Output the [X, Y] coordinate of the center of the cell containing the given text.  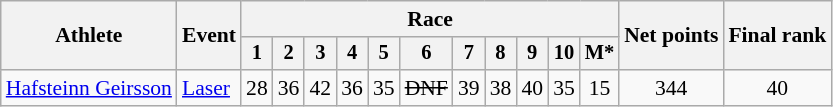
7 [469, 54]
1 [257, 54]
Athlete [89, 36]
Race [430, 19]
5 [384, 54]
4 [352, 54]
Event [209, 36]
Hafsteinn Geirsson [89, 88]
28 [257, 88]
39 [469, 88]
6 [426, 54]
38 [501, 88]
Final rank [777, 36]
Net points [671, 36]
42 [320, 88]
8 [501, 54]
3 [320, 54]
2 [289, 54]
10 [564, 54]
M* [600, 54]
15 [600, 88]
9 [532, 54]
Laser [209, 88]
DNF [426, 88]
344 [671, 88]
